Extract the [X, Y] coordinate from the center of the cell holding the provided text.  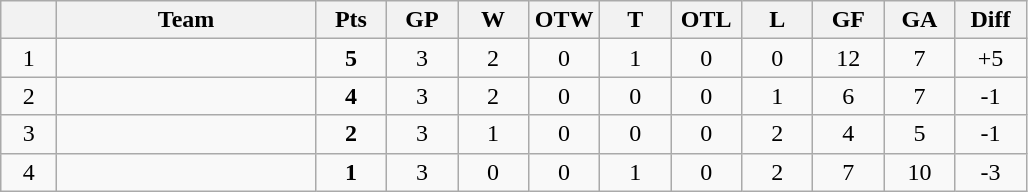
GA [920, 20]
-3 [990, 172]
OTW [564, 20]
GP [422, 20]
10 [920, 172]
W [494, 20]
+5 [990, 58]
Team [186, 20]
L [778, 20]
OTL [706, 20]
GF [848, 20]
12 [848, 58]
6 [848, 96]
Diff [990, 20]
T [636, 20]
Pts [350, 20]
